Pinpoint the cell where the given text exists, returning its [x, y] midpoint coordinate. 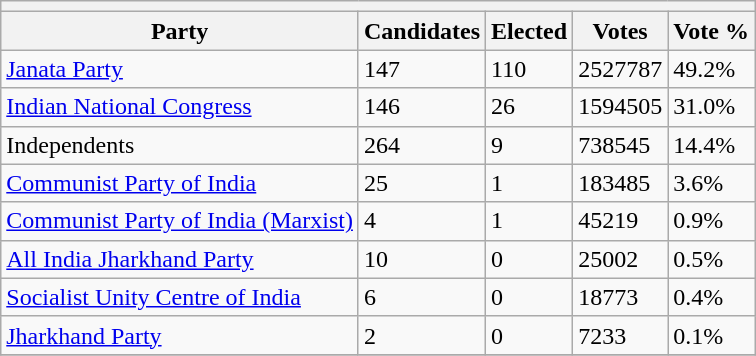
26 [530, 107]
7233 [620, 335]
0.4% [712, 297]
Communist Party of India [180, 183]
6 [422, 297]
Janata Party [180, 69]
10 [422, 259]
0.5% [712, 259]
264 [422, 145]
2 [422, 335]
Votes [620, 31]
147 [422, 69]
Candidates [422, 31]
Socialist Unity Centre of India [180, 297]
18773 [620, 297]
738545 [620, 145]
3.6% [712, 183]
110 [530, 69]
Jharkhand Party [180, 335]
4 [422, 221]
0.9% [712, 221]
1594505 [620, 107]
Party [180, 31]
14.4% [712, 145]
All India Jharkhand Party [180, 259]
9 [530, 145]
31.0% [712, 107]
Independents [180, 145]
25002 [620, 259]
0.1% [712, 335]
Elected [530, 31]
Indian National Congress [180, 107]
45219 [620, 221]
25 [422, 183]
Communist Party of India (Marxist) [180, 221]
49.2% [712, 69]
183485 [620, 183]
2527787 [620, 69]
Vote % [712, 31]
146 [422, 107]
